Pinpoint the cell where the given text exists, returning its (x, y) midpoint coordinate. 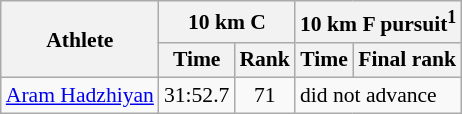
Athlete (80, 40)
Final rank (407, 60)
31:52.7 (196, 96)
Aram Hadzhiyan (80, 96)
10 km C (227, 22)
71 (264, 96)
10 km F pursuit1 (378, 22)
Rank (264, 60)
did not advance (378, 96)
